Search for the cell housing the specified text and yield its [x, y] center coordinate. 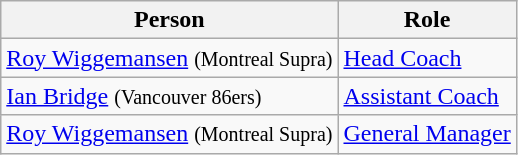
General Manager [427, 134]
Head Coach [427, 58]
Role [427, 20]
Person [170, 20]
Ian Bridge (Vancouver 86ers) [170, 96]
Assistant Coach [427, 96]
